Search for the cell housing the specified text and yield its [X, Y] center coordinate. 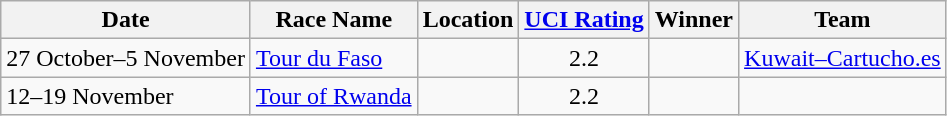
27 October–5 November [126, 58]
Race Name [334, 20]
Winner [694, 20]
Kuwait–Cartucho.es [843, 58]
Team [843, 20]
UCI Rating [584, 20]
Tour of Rwanda [334, 96]
Location [468, 20]
12–19 November [126, 96]
Tour du Faso [334, 58]
Date [126, 20]
